For the text-containing cell, return its midpoint in [x, y] coordinate format. 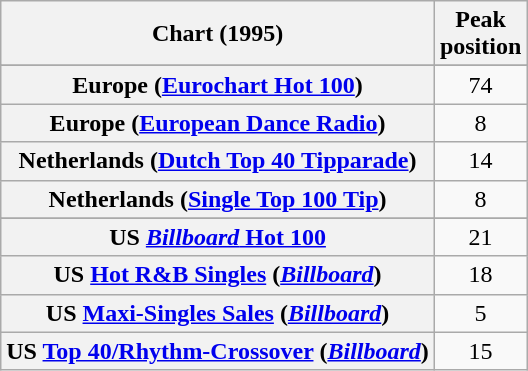
21 [480, 237]
US Hot R&B Singles (Billboard) [218, 275]
Europe (European Dance Radio) [218, 123]
US Billboard Hot 100 [218, 237]
14 [480, 161]
5 [480, 313]
US Maxi-Singles Sales (Billboard) [218, 313]
Peakposition [480, 34]
US Top 40/Rhythm-Crossover (Billboard) [218, 351]
74 [480, 85]
15 [480, 351]
Netherlands (Single Top 100 Tip) [218, 199]
18 [480, 275]
Netherlands (Dutch Top 40 Tipparade) [218, 161]
Chart (1995) [218, 34]
Europe (Eurochart Hot 100) [218, 85]
